Return (X, Y) of the center of cell containing provided text 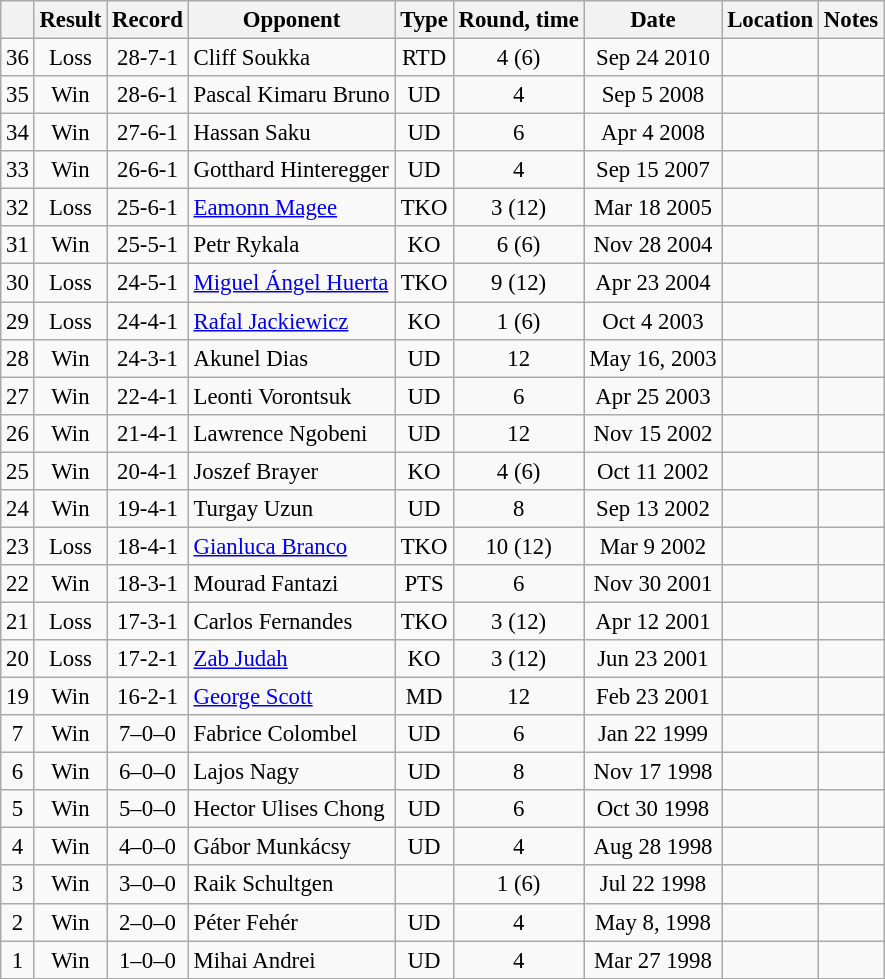
Jan 22 1999 (653, 734)
30 (18, 283)
33 (18, 170)
1–0–0 (148, 960)
Nov 17 1998 (653, 772)
Date (653, 20)
24 (18, 509)
Apr 23 2004 (653, 283)
17-2-1 (148, 659)
Gábor Munkácsy (292, 847)
26 (18, 433)
6–0–0 (148, 772)
Akunel Dias (292, 358)
Oct 4 2003 (653, 321)
Lajos Nagy (292, 772)
Nov 15 2002 (653, 433)
2–0–0 (148, 922)
35 (18, 95)
Hector Ulises Chong (292, 809)
10 (12) (518, 546)
20-4-1 (148, 471)
MD (424, 697)
Petr Rykala (292, 245)
4–0–0 (148, 847)
Opponent (292, 20)
5 (18, 809)
Mourad Fantazi (292, 584)
Carlos Fernandes (292, 621)
19-4-1 (148, 509)
24-5-1 (148, 283)
May 8, 1998 (653, 922)
16-2-1 (148, 697)
7–0–0 (148, 734)
27 (18, 396)
6 (6) (518, 245)
Gianluca Branco (292, 546)
Location (770, 20)
Mar 9 2002 (653, 546)
3 (18, 885)
Oct 30 1998 (653, 809)
Jun 23 2001 (653, 659)
Apr 25 2003 (653, 396)
Feb 23 2001 (653, 697)
Jul 22 1998 (653, 885)
27-6-1 (148, 133)
PTS (424, 584)
Eamonn Magee (292, 208)
18-4-1 (148, 546)
Rafal Jackiewicz (292, 321)
Record (148, 20)
24-4-1 (148, 321)
Nov 28 2004 (653, 245)
Hassan Saku (292, 133)
Lawrence Ngobeni (292, 433)
25 (18, 471)
21 (18, 621)
Sep 13 2002 (653, 509)
2 (18, 922)
20 (18, 659)
7 (18, 734)
31 (18, 245)
Raik Schultgen (292, 885)
Gotthard Hinteregger (292, 170)
Sep 24 2010 (653, 58)
3–0–0 (148, 885)
19 (18, 697)
Zab Judah (292, 659)
5–0–0 (148, 809)
22-4-1 (148, 396)
36 (18, 58)
RTD (424, 58)
Péter Fehér (292, 922)
34 (18, 133)
Type (424, 20)
Pascal Kimaru Bruno (292, 95)
29 (18, 321)
22 (18, 584)
17-3-1 (148, 621)
Turgay Uzun (292, 509)
Mar 27 1998 (653, 960)
28-7-1 (148, 58)
Apr 12 2001 (653, 621)
Fabrice Colombel (292, 734)
Apr 4 2008 (653, 133)
28-6-1 (148, 95)
1 (18, 960)
23 (18, 546)
Sep 5 2008 (653, 95)
Aug 28 1998 (653, 847)
26-6-1 (148, 170)
Nov 30 2001 (653, 584)
24-3-1 (148, 358)
Miguel Ángel Huerta (292, 283)
George Scott (292, 697)
Mar 18 2005 (653, 208)
Leonti Vorontsuk (292, 396)
25-5-1 (148, 245)
Joszef Brayer (292, 471)
Oct 11 2002 (653, 471)
Cliff Soukka (292, 58)
Result (70, 20)
Notes (852, 20)
18-3-1 (148, 584)
May 16, 2003 (653, 358)
Round, time (518, 20)
9 (12) (518, 283)
28 (18, 358)
Mihai Andrei (292, 960)
21-4-1 (148, 433)
Sep 15 2007 (653, 170)
32 (18, 208)
25-6-1 (148, 208)
